Return (X, Y) of the center of cell containing provided text 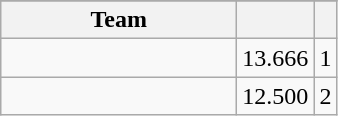
12.500 (276, 96)
1 (326, 58)
Team (119, 20)
13.666 (276, 58)
2 (326, 96)
